Scan for the cell matching the given text and deliver its [x, y] coordinate at center. 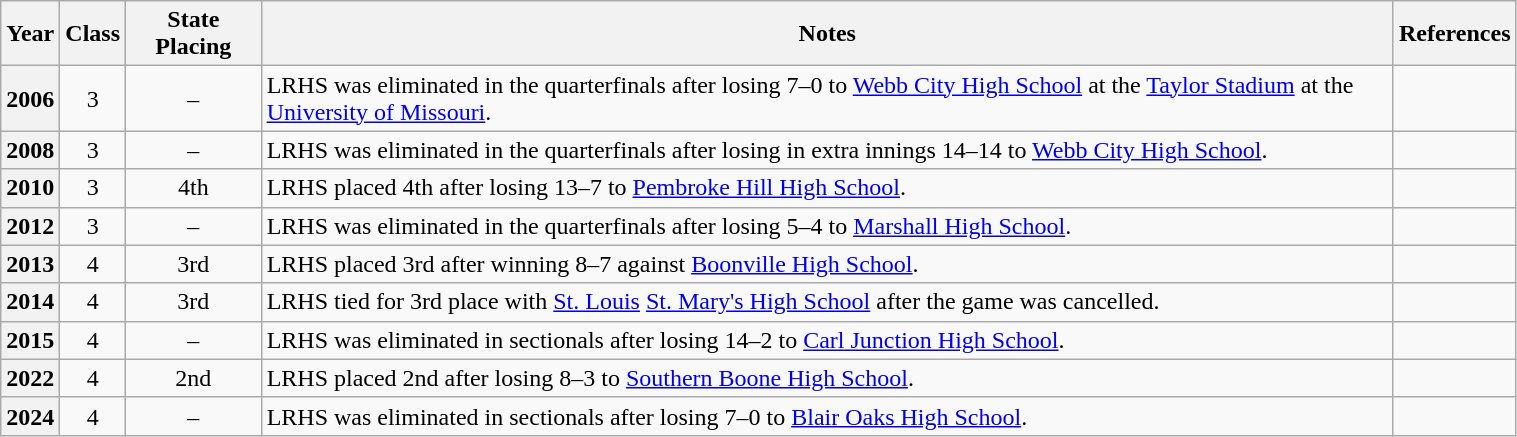
2015 [30, 340]
2024 [30, 416]
4th [194, 188]
2022 [30, 378]
Class [93, 34]
State Placing [194, 34]
2006 [30, 98]
LRHS tied for 3rd place with St. Louis St. Mary's High School after the game was cancelled. [827, 302]
2008 [30, 150]
2012 [30, 226]
References [1454, 34]
LRHS was eliminated in the quarterfinals after losing in extra innings 14–14 to Webb City High School. [827, 150]
LRHS was eliminated in the quarterfinals after losing 7–0 to Webb City High School at the Taylor Stadium at the University of Missouri. [827, 98]
LRHS was eliminated in sectionals after losing 14–2 to Carl Junction High School. [827, 340]
LRHS placed 3rd after winning 8–7 against Boonville High School. [827, 264]
LRHS placed 2nd after losing 8–3 to Southern Boone High School. [827, 378]
LRHS was eliminated in the quarterfinals after losing 5–4 to Marshall High School. [827, 226]
2010 [30, 188]
Year [30, 34]
2014 [30, 302]
LRHS placed 4th after losing 13–7 to Pembroke Hill High School. [827, 188]
Notes [827, 34]
LRHS was eliminated in sectionals after losing 7–0 to Blair Oaks High School. [827, 416]
2013 [30, 264]
2nd [194, 378]
